Return (x, y) of the center of cell containing provided text 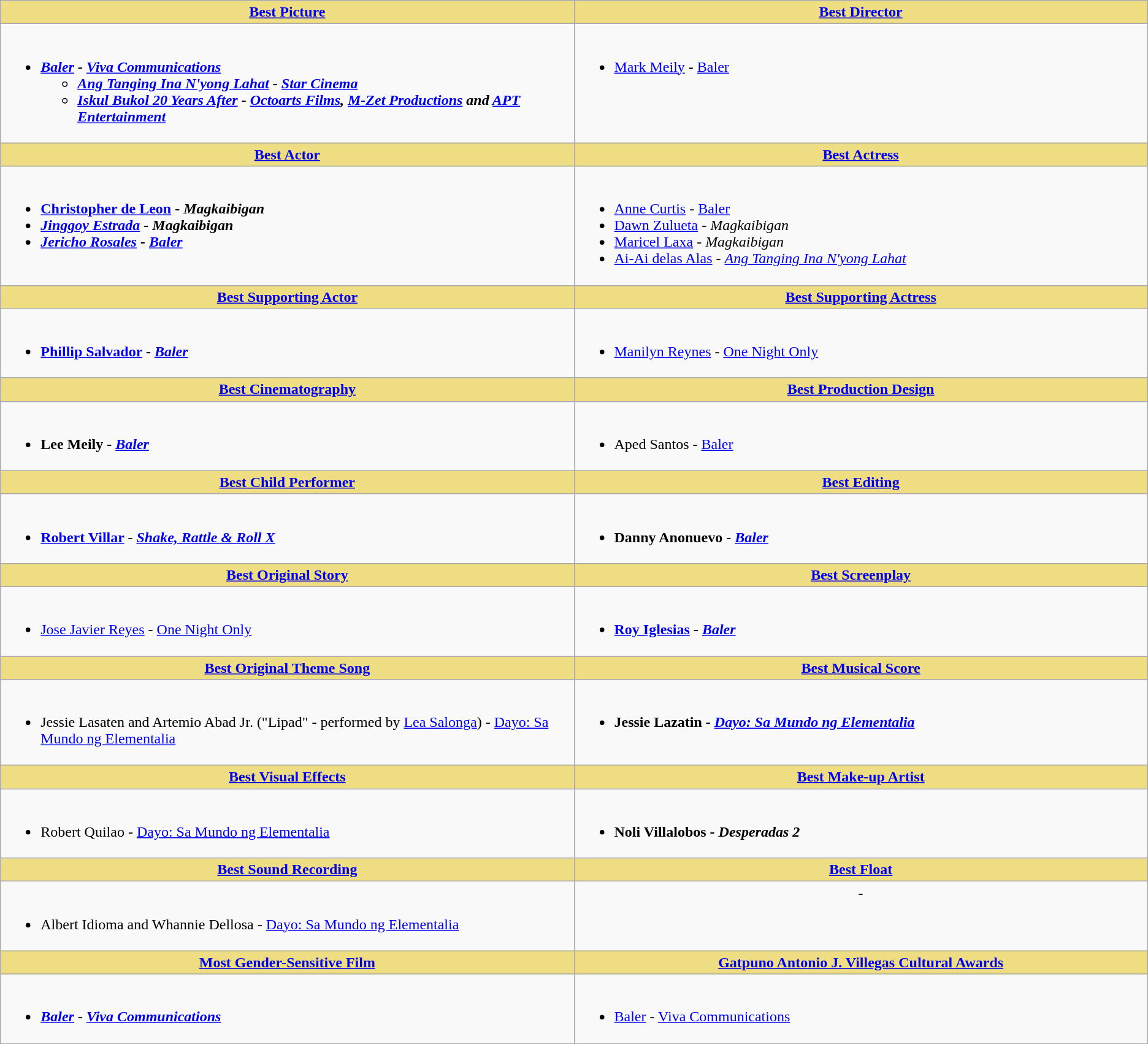
Jessie Lasaten and Artemio Abad Jr. ("Lipad" - performed by Lea Salonga) - Dayo: Sa Mundo ng Elementalia (287, 723)
- (861, 916)
Best Supporting Actress (861, 297)
Lee Meily - Baler (287, 436)
Most Gender-Sensitive Film (287, 962)
Best Sound Recording (287, 870)
Best Original Theme Song (287, 668)
Best Actor (287, 155)
Best Float (861, 870)
Noli Villalobos - Desperadas 2 (861, 823)
Robert Villar - Shake, Rattle & Roll X (287, 529)
Manilyn Reynes - One Night Only (861, 344)
Best Musical Score (861, 668)
Best Editing (861, 482)
Best Screenplay (861, 575)
Best Picture (287, 12)
Mark Meily - Baler (861, 83)
Best Make-up Artist (861, 777)
Phillip Salvador - Baler (287, 344)
Albert Idioma and Whannie Dellosa - Dayo: Sa Mundo ng Elementalia (287, 916)
Anne Curtis - BalerDawn Zulueta - MagkaibiganMaricel Laxa - MagkaibiganAi-Ai delas Alas - Ang Tanging Ina N'yong Lahat (861, 226)
Christopher de Leon - MagkaibiganJinggoy Estrada - MagkaibiganJericho Rosales - Baler (287, 226)
Gatpuno Antonio J. Villegas Cultural Awards (861, 962)
Best Supporting Actor (287, 297)
Best Production Design (861, 390)
Best Original Story (287, 575)
Aped Santos - Baler (861, 436)
Best Visual Effects (287, 777)
Jose Javier Reyes - One Night Only (287, 621)
Robert Quilao - Dayo: Sa Mundo ng Elementalia (287, 823)
Best Actress (861, 155)
Jessie Lazatin - Dayo: Sa Mundo ng Elementalia (861, 723)
Best Child Performer (287, 482)
Danny Anonuevo - Baler (861, 529)
Best Cinematography (287, 390)
Roy Iglesias - Baler (861, 621)
Best Director (861, 12)
